For the text-containing cell, return its midpoint in [x, y] coordinate format. 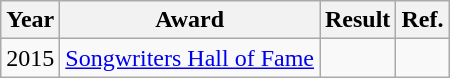
Songwriters Hall of Fame [190, 58]
Ref. [422, 20]
2015 [30, 58]
Year [30, 20]
Award [190, 20]
Result [358, 20]
